Capture the cell that displays the provided text and extract its [X, Y] central coordinate. 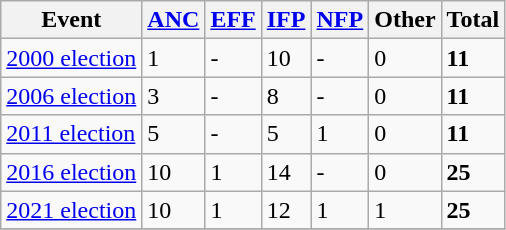
2016 election [72, 172]
8 [286, 96]
2000 election [72, 58]
IFP [286, 20]
2006 election [72, 96]
12 [286, 210]
3 [174, 96]
Other [405, 20]
EFF [233, 20]
14 [286, 172]
NFP [340, 20]
2011 election [72, 134]
ANC [174, 20]
2021 election [72, 210]
Total [473, 20]
Event [72, 20]
